Search for the cell housing the specified text and yield its (X, Y) center coordinate. 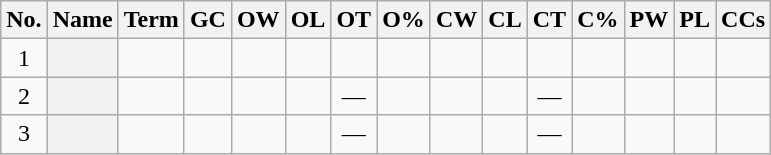
No. (24, 20)
OT (354, 20)
OW (258, 20)
PW (649, 20)
CCs (744, 20)
C% (598, 20)
CT (549, 20)
PL (695, 20)
1 (24, 58)
2 (24, 96)
CW (456, 20)
Name (82, 20)
O% (404, 20)
Term (151, 20)
CL (505, 20)
GC (208, 20)
3 (24, 134)
OL (308, 20)
